Provide the [x, y] coordinate of the cell's center where the given text is located.  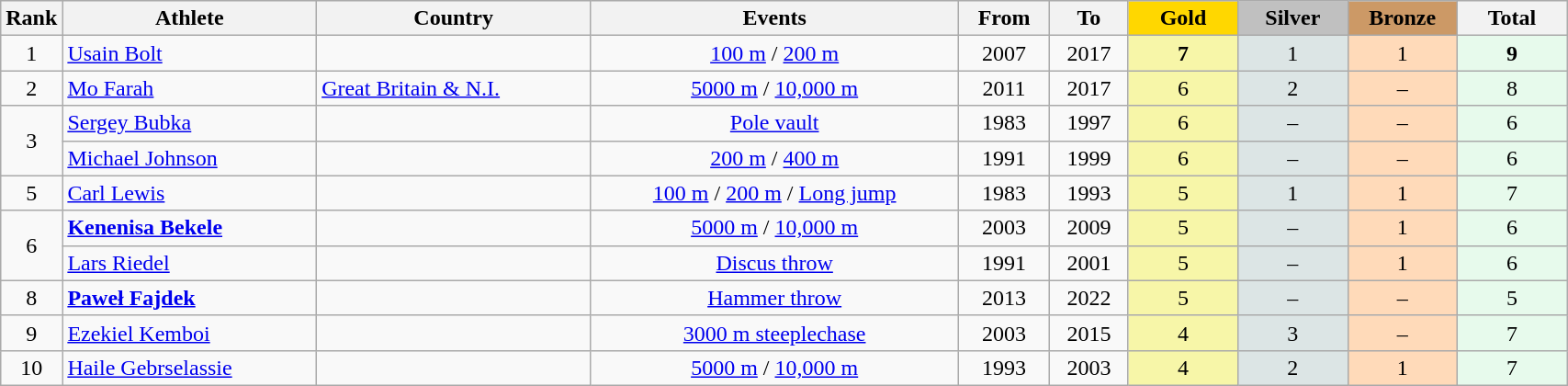
2009 [1089, 228]
Pole vault [775, 123]
Discus throw [775, 263]
Lars Riedel [189, 263]
Michael Johnson [189, 158]
2007 [1005, 53]
Country [454, 18]
Gold [1183, 18]
Sergey Bubka [189, 123]
1999 [1089, 158]
2001 [1089, 263]
Silver [1293, 18]
2013 [1005, 298]
3000 m steeplechase [775, 333]
Total [1512, 18]
Usain Bolt [189, 53]
2015 [1089, 333]
1997 [1089, 123]
100 m / 200 m / Long jump [775, 193]
Athlete [189, 18]
Hammer throw [775, 298]
Kenenisa Bekele [189, 228]
Paweł Fajdek [189, 298]
Haile Gebrselassie [189, 368]
200 m / 400 m [775, 158]
Rank [31, 18]
Events [775, 18]
Bronze [1402, 18]
From [1005, 18]
Carl Lewis [189, 193]
100 m / 200 m [775, 53]
To [1089, 18]
10 [31, 368]
Great Britain & N.I. [454, 88]
Mo Farah [189, 88]
Ezekiel Kemboi [189, 333]
2011 [1005, 88]
2022 [1089, 298]
